Search for the cell housing the specified text and yield its [X, Y] center coordinate. 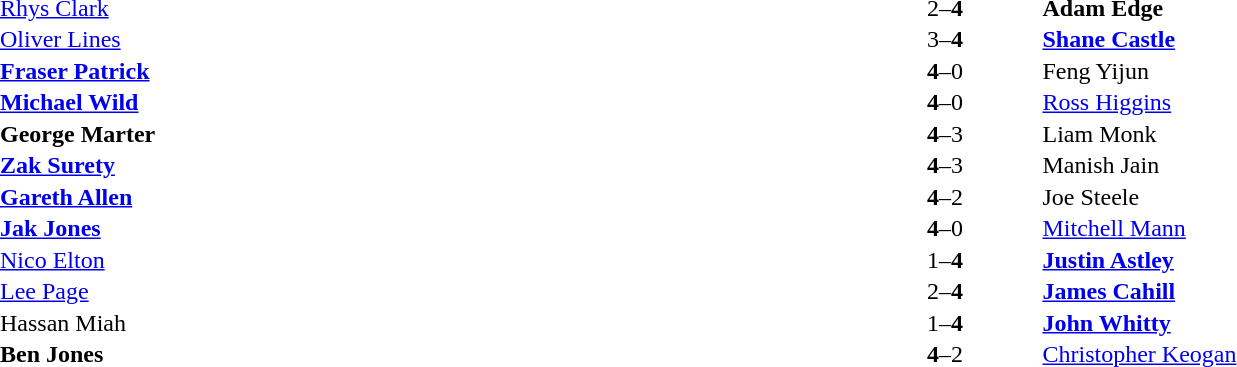
2–4 [944, 291]
4–2 [944, 197]
3–4 [944, 39]
